Detect which cell encompasses the target text, then output its [x, y] center coordinate. 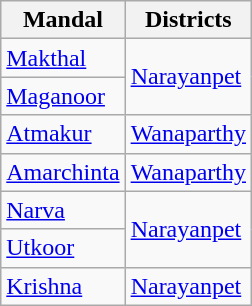
Krishna [63, 286]
Amarchinta [63, 172]
Narva [63, 210]
Utkoor [63, 248]
Makthal [63, 58]
Maganoor [63, 96]
Atmakur [63, 134]
Mandal [63, 20]
Districts [188, 20]
